Return the [x, y] coordinate for the center point of the cell that contains the specified text.  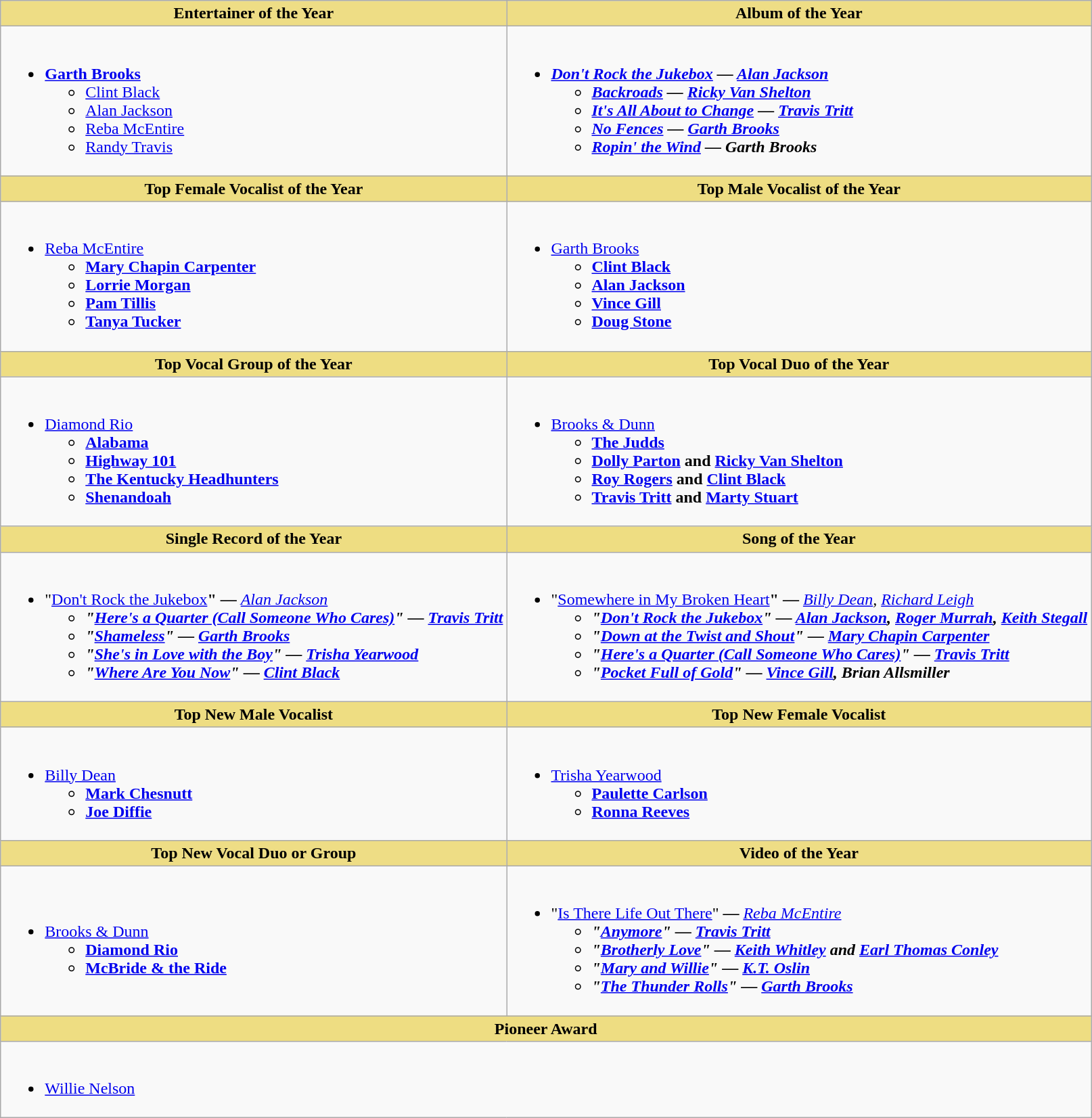
Top Female Vocalist of the Year [254, 189]
Trisha YearwoodPaulette CarlsonRonna Reeves [799, 783]
Reba McEntireMary Chapin CarpenterLorrie MorganPam TillisTanya Tucker [254, 276]
Garth BrooksClint BlackAlan JacksonReba McEntireRandy Travis [254, 101]
Album of the Year [799, 14]
Brooks & DunnThe JuddsDolly Parton and Ricky Van SheltonRoy Rogers and Clint BlackTravis Tritt and Marty Stuart [799, 452]
Billy DeanMark ChesnuttJoe Diffie [254, 783]
Diamond RioAlabamaHighway 101The Kentucky HeadhuntersShenandoah [254, 452]
Garth BrooksClint BlackAlan JacksonVince GillDoug Stone [799, 276]
Pioneer Award [546, 1029]
Top Vocal Group of the Year [254, 364]
Top Vocal Duo of the Year [799, 364]
Top New Male Vocalist [254, 714]
Song of the Year [799, 539]
Brooks & DunnDiamond RioMcBride & the Ride [254, 940]
Willie Nelson [546, 1079]
Top New Vocal Duo or Group [254, 853]
Entertainer of the Year [254, 14]
Top Male Vocalist of the Year [799, 189]
Single Record of the Year [254, 539]
Video of the Year [799, 853]
Top New Female Vocalist [799, 714]
